Pinpoint the cell where the given text exists, returning its [x, y] midpoint coordinate. 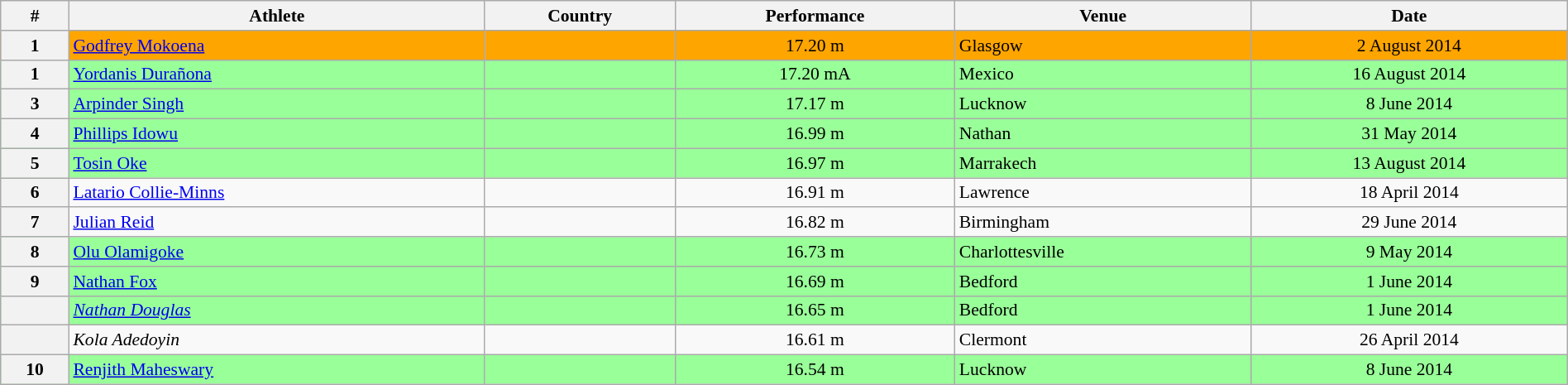
Venue [1103, 16]
3 [35, 104]
Latario Collie-Minns [276, 193]
Phillips Idowu [276, 134]
6 [35, 193]
31 May 2014 [1409, 134]
Date [1409, 16]
Renjith Maheswary [276, 370]
Mexico [1103, 75]
Godfrey Mokoena [276, 46]
16 August 2014 [1409, 75]
8 [35, 252]
Birmingham [1103, 223]
17.20 mA [815, 75]
16.69 m [815, 282]
5 [35, 163]
Charlottesville [1103, 252]
4 [35, 134]
16.97 m [815, 163]
16.61 m [815, 340]
16.73 m [815, 252]
Julian Reid [276, 223]
Performance [815, 16]
17.20 m [815, 46]
26 April 2014 [1409, 340]
Clermont [1103, 340]
16.54 m [815, 370]
9 [35, 282]
18 April 2014 [1409, 193]
Arpinder Singh [276, 104]
Kola Adedoyin [276, 340]
Nathan Fox [276, 282]
Olu Olamigoke [276, 252]
# [35, 16]
16.99 m [815, 134]
29 June 2014 [1409, 223]
9 May 2014 [1409, 252]
16.91 m [815, 193]
2 August 2014 [1409, 46]
Nathan Douglas [276, 310]
10 [35, 370]
13 August 2014 [1409, 163]
Country [580, 16]
Lawrence [1103, 193]
16.82 m [815, 223]
17.17 m [815, 104]
Athlete [276, 16]
Glasgow [1103, 46]
16.65 m [815, 310]
7 [35, 223]
Tosin Oke [276, 163]
Yordanis Durañona [276, 75]
Marrakech [1103, 163]
Nathan [1103, 134]
